For the text-containing cell, return its midpoint in (X, Y) coordinate format. 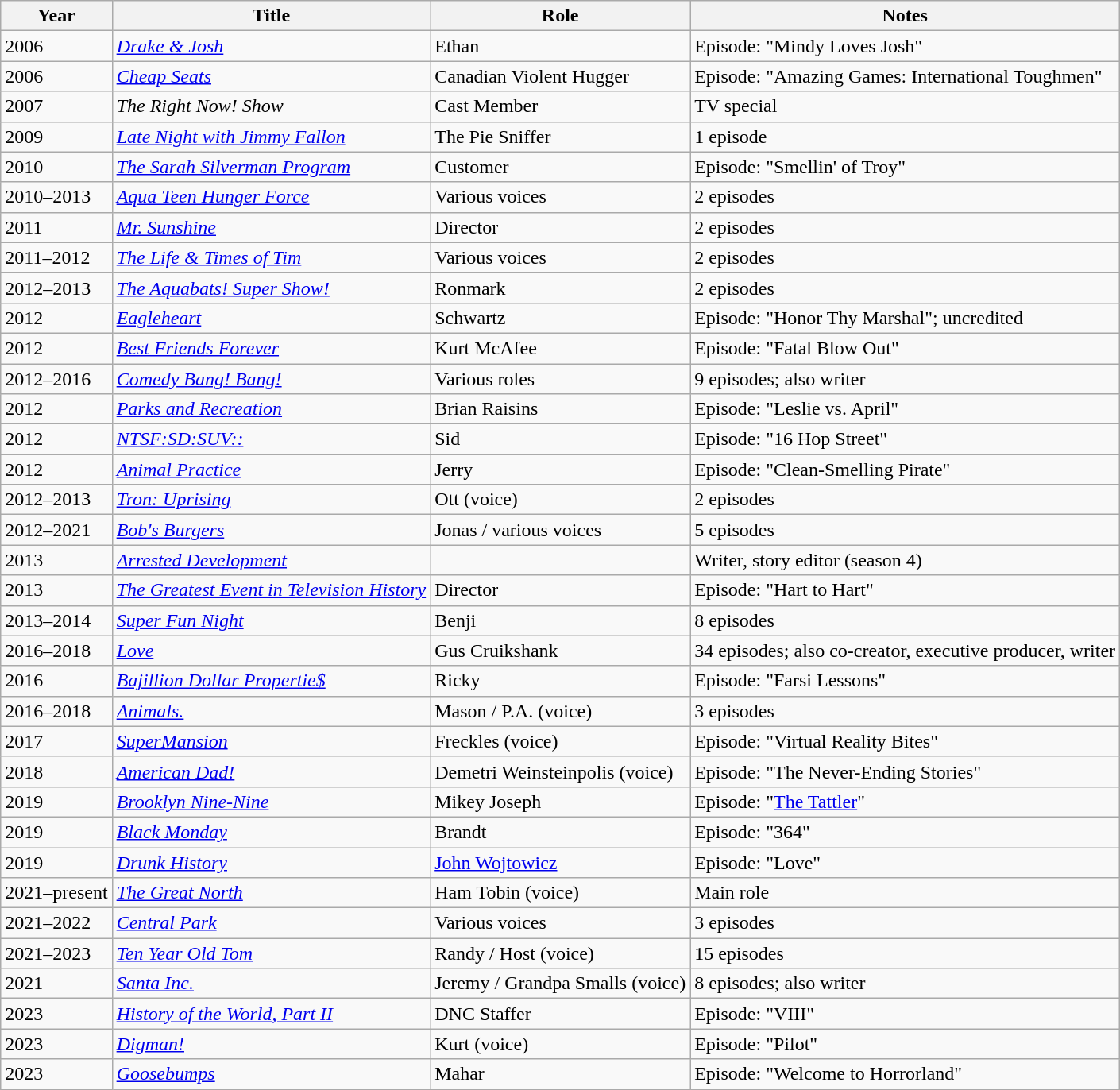
Super Fun Night (272, 620)
The Great North (272, 893)
Brandt (561, 832)
The Right Now! Show (272, 106)
John Wojtowicz (561, 862)
TV special (906, 106)
2010–2013 (56, 197)
Ott (voice) (561, 500)
Parks and Recreation (272, 409)
Episode: "Virtual Reality Bites" (906, 741)
Jeremy / Grandpa Smalls (voice) (561, 984)
Mason / P.A. (voice) (561, 711)
Episode: "16 Hop Street" (906, 439)
Various roles (561, 379)
Kurt (voice) (561, 1044)
Episode: "VIII" (906, 1014)
Role (561, 16)
Episode: "Honor Thy Marshal"; uncredited (906, 318)
Customer (561, 167)
Episode: "Leslie vs. April" (906, 409)
Episode: "The Tattler" (906, 802)
Love (272, 651)
Brian Raisins (561, 409)
Ten Year Old Tom (272, 953)
Episode: "The Never-Ending Stories" (906, 771)
Cheap Seats (272, 76)
2021 (56, 984)
Ham Tobin (voice) (561, 893)
2021–2022 (56, 923)
Freckles (voice) (561, 741)
2018 (56, 771)
Drunk History (272, 862)
Goosebumps (272, 1074)
Benji (561, 620)
2017 (56, 741)
Mahar (561, 1074)
Mr. Sunshine (272, 227)
Episode: "Pilot" (906, 1044)
8 episodes (906, 620)
Jonas / various voices (561, 530)
Ethan (561, 46)
Black Monday (272, 832)
Main role (906, 893)
Bajillion Dollar Propertie$ (272, 681)
Episode: "Farsi Lessons" (906, 681)
Episode: "Hart to Hart" (906, 590)
5 episodes (906, 530)
Ricky (561, 681)
Demetri Weinsteinpolis (voice) (561, 771)
Late Night with Jimmy Fallon (272, 137)
Arrested Development (272, 560)
2007 (56, 106)
Episode: "Clean-Smelling Pirate" (906, 470)
Bob's Burgers (272, 530)
Mikey Joseph (561, 802)
Santa Inc. (272, 984)
Randy / Host (voice) (561, 953)
2009 (56, 137)
Sid (561, 439)
Jerry (561, 470)
Writer, story editor (season 4) (906, 560)
8 episodes; also writer (906, 984)
Canadian Violent Hugger (561, 76)
1 episode (906, 137)
Eagleheart (272, 318)
Kurt McAfee (561, 348)
Episode: "Welcome to Horrorland" (906, 1074)
Best Friends Forever (272, 348)
DNC Staffer (561, 1014)
American Dad! (272, 771)
Gus Cruikshank (561, 651)
Ronmark (561, 288)
Episode: "Smellin' of Troy" (906, 167)
Brooklyn Nine-Nine (272, 802)
2016 (56, 681)
Drake & Josh (272, 46)
Aqua Teen Hunger Force (272, 197)
Tron: Uprising (272, 500)
Year (56, 16)
2021–present (56, 893)
SuperMansion (272, 741)
The Greatest Event in Television History (272, 590)
The Life & Times of Tim (272, 257)
2011 (56, 227)
2021–2023 (56, 953)
History of the World, Part II (272, 1014)
2013–2014 (56, 620)
34 episodes; also co-creator, executive producer, writer (906, 651)
Episode: "Amazing Games: International Toughmen" (906, 76)
15 episodes (906, 953)
Animal Practice (272, 470)
2010 (56, 167)
Notes (906, 16)
The Pie Sniffer (561, 137)
2012–2016 (56, 379)
2011–2012 (56, 257)
Digman! (272, 1044)
Animals. (272, 711)
NTSF:SD:SUV:: (272, 439)
Episode: "Love" (906, 862)
Comedy Bang! Bang! (272, 379)
Schwartz (561, 318)
2012–2021 (56, 530)
Cast Member (561, 106)
Title (272, 16)
9 episodes; also writer (906, 379)
Central Park (272, 923)
Episode: "Mindy Loves Josh" (906, 46)
Episode: "364" (906, 832)
The Aquabats! Super Show! (272, 288)
The Sarah Silverman Program (272, 167)
Episode: "Fatal Blow Out" (906, 348)
